From the cell containing the given text, extract its center point as [X, Y] coordinate. 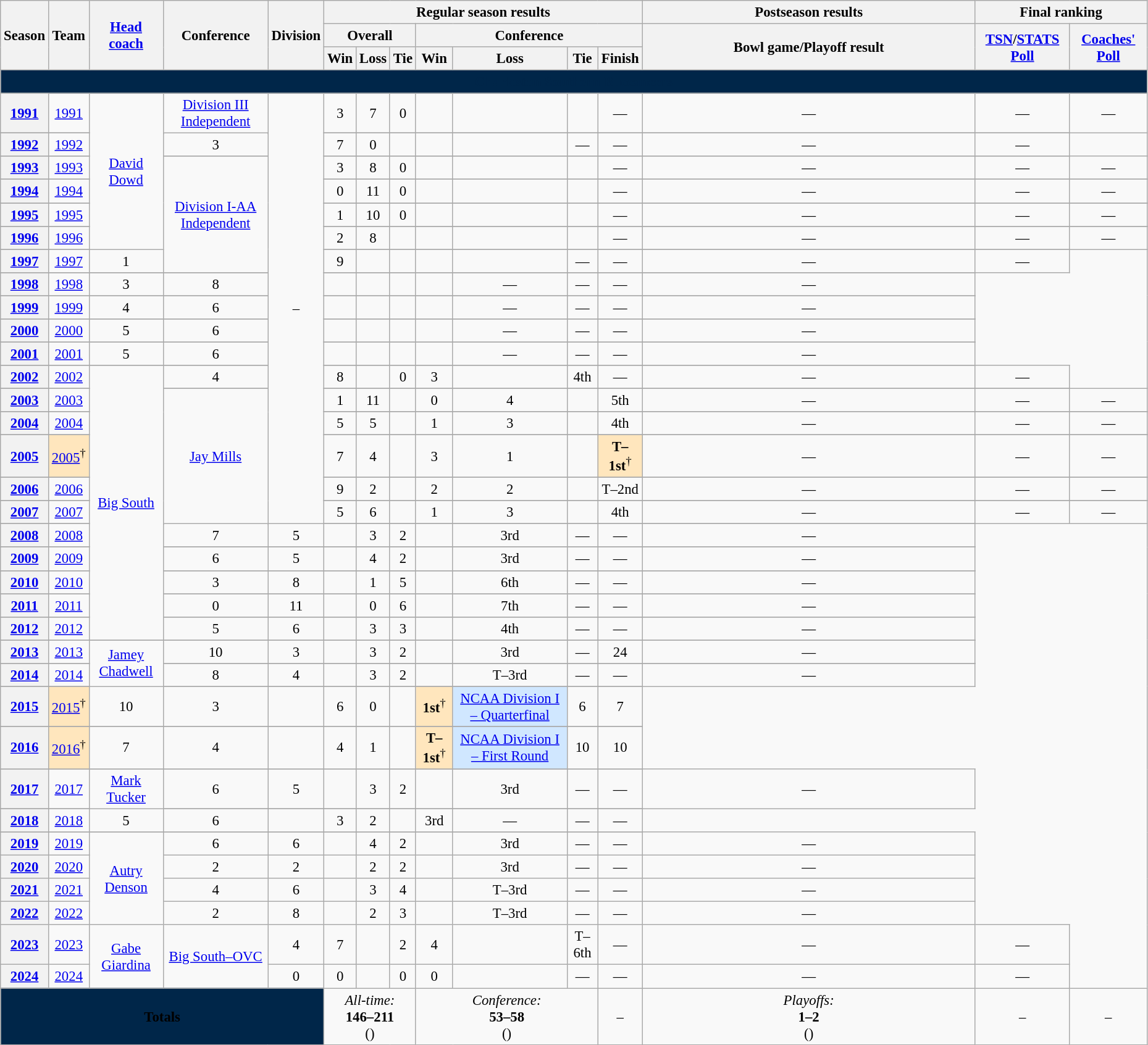
2016† [69, 748]
T–6th [582, 944]
5th [620, 400]
Totals [162, 1017]
2016 [25, 748]
24 [620, 652]
Gabe Giardina [126, 956]
2015† [69, 706]
David Dowd [126, 172]
NCAA Division I – Quarterfinal [510, 706]
Charleston Southern Buccaneers [574, 82]
Division III Independent [216, 114]
6th [510, 582]
1st† [434, 706]
Season [25, 36]
Finish [620, 59]
Head coach [126, 36]
T–2nd [620, 489]
2015 [25, 706]
7th [510, 606]
2005 [25, 457]
Regular season results [484, 12]
Autry Denson [126, 878]
Big South [126, 502]
Jay Mills [216, 456]
Mark Tucker [126, 789]
Overall [371, 36]
Division [296, 36]
NCAA Division I – First Round [510, 748]
TSN/STATS Poll [1023, 47]
Big South–OVC [216, 956]
2005† [69, 457]
Postseason results [808, 12]
Conference:53–58() [506, 1017]
Division I-AA Independent [216, 215]
Final ranking [1061, 12]
Coaches' Poll [1108, 47]
Playoffs:1–2() [808, 1017]
Team [69, 36]
Bowl game/Playoff result [808, 47]
Jamey Chadwell [126, 663]
All-time:146–211() [371, 1017]
